Pinpoint the cell where the given text exists, returning its [x, y] midpoint coordinate. 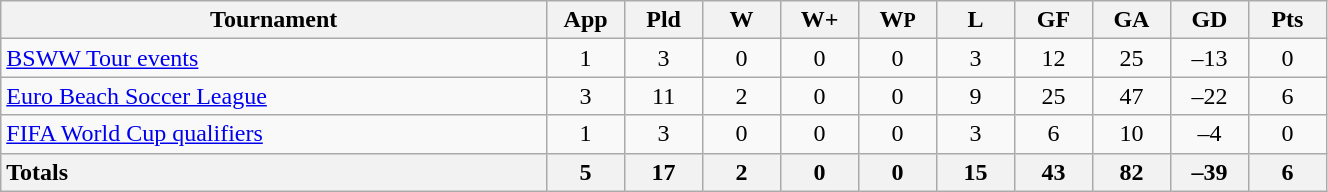
Pld [664, 20]
Totals [274, 172]
W [742, 20]
GA [1131, 20]
WP [898, 20]
–22 [1209, 96]
Euro Beach Soccer League [274, 96]
11 [664, 96]
–39 [1209, 172]
–4 [1209, 134]
W+ [820, 20]
43 [1053, 172]
BSWW Tour events [274, 58]
5 [586, 172]
12 [1053, 58]
App [586, 20]
47 [1131, 96]
Pts [1287, 20]
10 [1131, 134]
15 [976, 172]
82 [1131, 172]
17 [664, 172]
9 [976, 96]
FIFA World Cup qualifiers [274, 134]
L [976, 20]
GF [1053, 20]
–13 [1209, 58]
Tournament [274, 20]
GD [1209, 20]
